For the text-containing cell, return its midpoint in (X, Y) coordinate format. 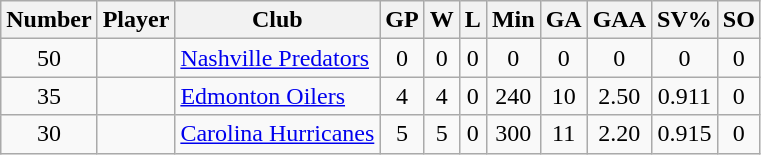
2.50 (619, 96)
SO (738, 20)
Club (278, 20)
30 (49, 134)
50 (49, 58)
Edmonton Oilers (278, 96)
35 (49, 96)
2.20 (619, 134)
240 (513, 96)
GP (402, 20)
L (472, 20)
Carolina Hurricanes (278, 134)
GA (564, 20)
0.911 (685, 96)
11 (564, 134)
GAA (619, 20)
Number (49, 20)
W (442, 20)
0.915 (685, 134)
10 (564, 96)
Nashville Predators (278, 58)
300 (513, 134)
Min (513, 20)
Player (136, 20)
SV% (685, 20)
